Output the (x, y) coordinate of the center of the cell containing the given text.  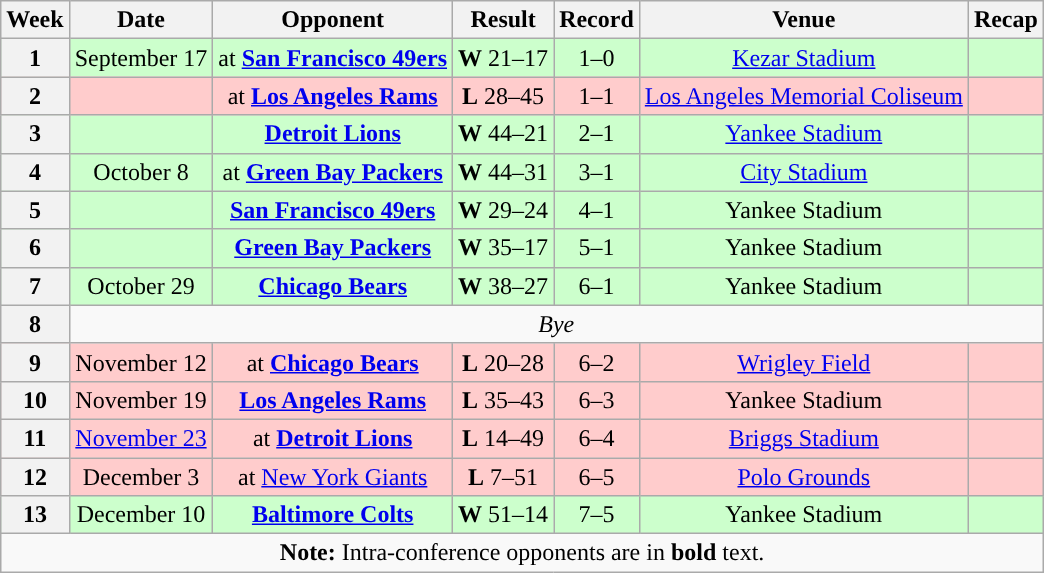
November 23 (141, 438)
October 29 (141, 286)
Record (597, 20)
13 (35, 515)
at Los Angeles Rams (333, 96)
1–0 (597, 58)
November 19 (141, 400)
L 14–49 (504, 438)
Los Angeles Memorial Coliseum (804, 96)
2 (35, 96)
Bye (556, 324)
at Chicago Bears (333, 362)
at Green Bay Packers (333, 172)
2–1 (597, 134)
October 8 (141, 172)
W 35–17 (504, 248)
5–1 (597, 248)
5 (35, 210)
4 (35, 172)
L 7–51 (504, 477)
8 (35, 324)
6–4 (597, 438)
W 44–21 (504, 134)
Kezar Stadium (804, 58)
Venue (804, 20)
Week (35, 20)
6–2 (597, 362)
W 44–31 (504, 172)
12 (35, 477)
4–1 (597, 210)
at San Francisco 49ers (333, 58)
September 17 (141, 58)
10 (35, 400)
Baltimore Colts (333, 515)
11 (35, 438)
6–3 (597, 400)
at New York Giants (333, 477)
November 12 (141, 362)
Recap (1006, 20)
W 38–27 (504, 286)
3 (35, 134)
W 21–17 (504, 58)
1 (35, 58)
1–1 (597, 96)
6 (35, 248)
W 51–14 (504, 515)
at Detroit Lions (333, 438)
Wrigley Field (804, 362)
7 (35, 286)
Opponent (333, 20)
Polo Grounds (804, 477)
6–1 (597, 286)
L 35–43 (504, 400)
December 10 (141, 515)
San Francisco 49ers (333, 210)
9 (35, 362)
Green Bay Packers (333, 248)
7–5 (597, 515)
Date (141, 20)
3–1 (597, 172)
Los Angeles Rams (333, 400)
December 3 (141, 477)
Detroit Lions (333, 134)
Note: Intra-conference opponents are in bold text. (522, 553)
L 20–28 (504, 362)
L 28–45 (504, 96)
Result (504, 20)
W 29–24 (504, 210)
Chicago Bears (333, 286)
City Stadium (804, 172)
Briggs Stadium (804, 438)
6–5 (597, 477)
